Search for the cell housing the specified text and yield its (x, y) center coordinate. 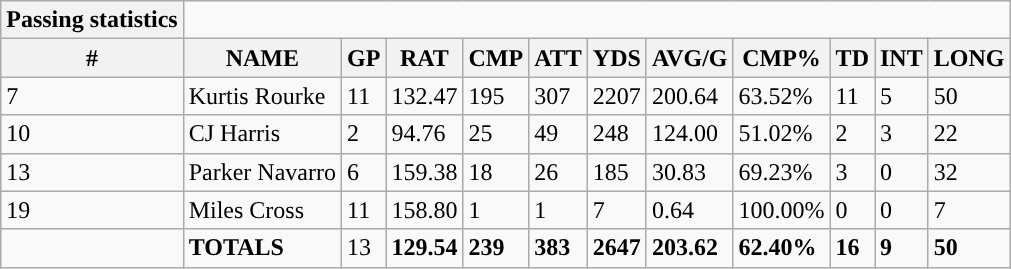
16 (852, 248)
30.83 (690, 172)
2207 (616, 96)
158.80 (424, 210)
RAT (424, 58)
185 (616, 172)
239 (496, 248)
TD (852, 58)
INT (901, 58)
Kurtis Rourke (262, 96)
# (92, 58)
ATT (558, 58)
Passing statistics (92, 20)
94.76 (424, 134)
Miles Cross (262, 210)
10 (92, 134)
383 (558, 248)
307 (558, 96)
69.23% (782, 172)
32 (969, 172)
CJ Harris (262, 134)
195 (496, 96)
CMP (496, 58)
LONG (969, 58)
6 (363, 172)
200.64 (690, 96)
19 (92, 210)
203.62 (690, 248)
TOTALS (262, 248)
0.64 (690, 210)
AVG/G (690, 58)
26 (558, 172)
CMP% (782, 58)
49 (558, 134)
129.54 (424, 248)
9 (901, 248)
132.47 (424, 96)
63.52% (782, 96)
YDS (616, 58)
5 (901, 96)
62.40% (782, 248)
22 (969, 134)
GP (363, 58)
2647 (616, 248)
51.02% (782, 134)
248 (616, 134)
100.00% (782, 210)
159.38 (424, 172)
18 (496, 172)
124.00 (690, 134)
Parker Navarro (262, 172)
25 (496, 134)
NAME (262, 58)
